Identify which cell holds the provided text, then report its (x, y) central coordinate. 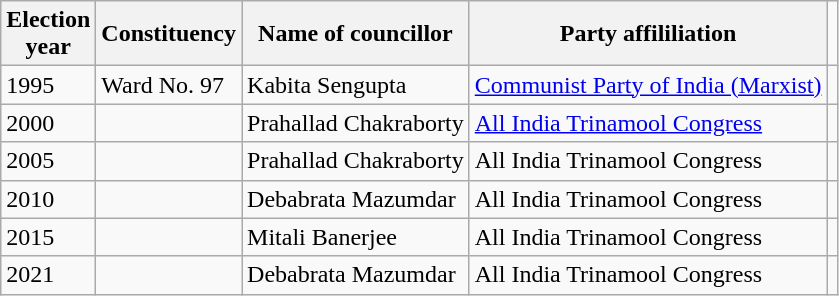
Party affililiation (648, 34)
Name of councillor (356, 34)
2021 (48, 275)
Kabita Sengupta (356, 85)
Constituency (169, 34)
Election year (48, 34)
Ward No. 97 (169, 85)
2005 (48, 161)
Mitali Banerjee (356, 237)
2015 (48, 237)
2000 (48, 123)
2010 (48, 199)
Communist Party of India (Marxist) (648, 85)
1995 (48, 85)
